For the text-containing cell, return its midpoint in (x, y) coordinate format. 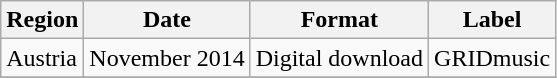
Region (42, 20)
GRIDmusic (492, 58)
Austria (42, 58)
Format (339, 20)
Label (492, 20)
Digital download (339, 58)
Date (167, 20)
November 2014 (167, 58)
